Output the [x, y] coordinate of the center of the cell containing the given text.  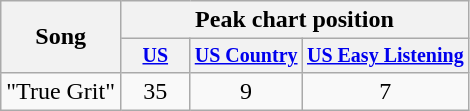
Song [61, 37]
9 [246, 91]
US [156, 56]
Peak chart position [295, 20]
"True Grit" [61, 91]
7 [385, 91]
35 [156, 91]
US Country [246, 56]
US Easy Listening [385, 56]
